Locate the cell with the specified text and output its [x, y] center coordinate. 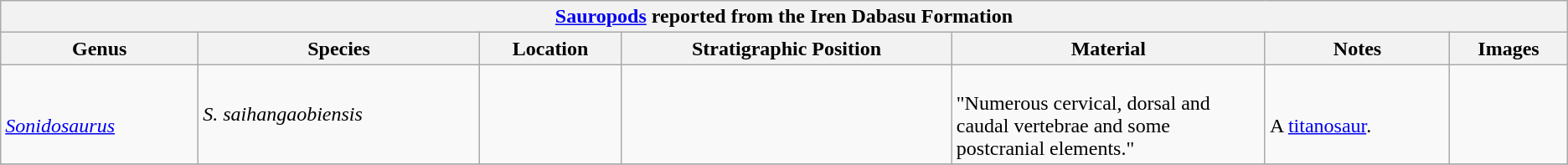
Material [1108, 49]
S. saihangaobiensis [339, 114]
"Numerous cervical, dorsal and caudal vertebrae and some postcranial elements." [1108, 114]
Location [549, 49]
A titanosaur. [1357, 114]
Stratigraphic Position [787, 49]
Notes [1357, 49]
Images [1509, 49]
Sauropods reported from the Iren Dabasu Formation [784, 17]
Species [339, 49]
Genus [100, 49]
Sonidosaurus [100, 114]
